Detect which cell encompasses the target text, then output its (x, y) center coordinate. 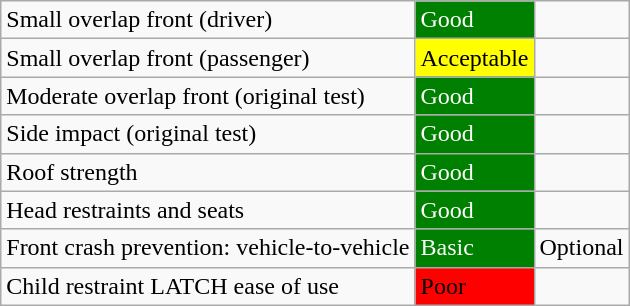
Moderate overlap front (original test) (208, 96)
Side impact (original test) (208, 134)
Child restraint LATCH ease of use (208, 286)
Acceptable (474, 58)
Front crash prevention: vehicle-to-vehicle (208, 248)
Poor (474, 286)
Small overlap front (passenger) (208, 58)
Small overlap front (driver) (208, 20)
Head restraints and seats (208, 210)
Basic (474, 248)
Roof strength (208, 172)
Optional (582, 248)
